From the cell containing the given text, extract its center point as (X, Y) coordinate. 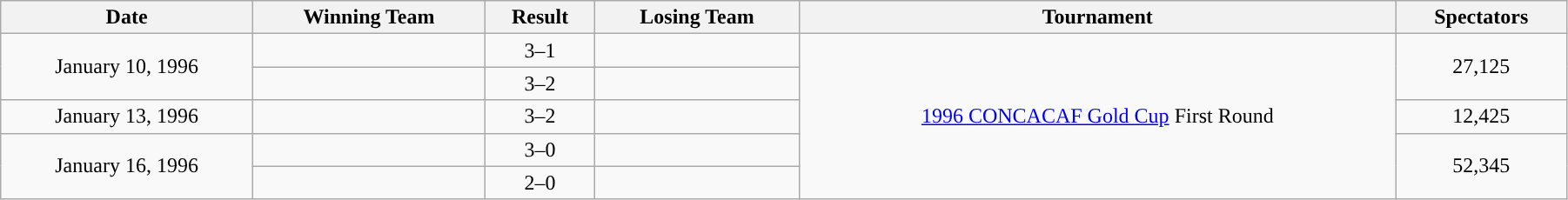
52,345 (1481, 166)
1996 CONCACAF Gold Cup First Round (1097, 117)
Winning Team (369, 17)
3–1 (540, 50)
Spectators (1481, 17)
2–0 (540, 183)
12,425 (1481, 117)
January 13, 1996 (127, 117)
Result (540, 17)
Tournament (1097, 17)
Date (127, 17)
Losing Team (698, 17)
27,125 (1481, 67)
3–0 (540, 150)
January 16, 1996 (127, 166)
January 10, 1996 (127, 67)
